Search for the cell housing the specified text and yield its (X, Y) center coordinate. 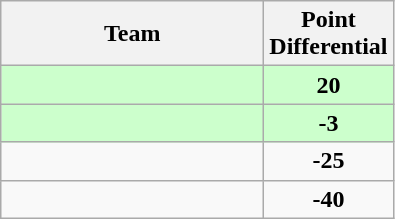
-25 (328, 161)
-3 (328, 123)
-40 (328, 199)
20 (328, 85)
Team (132, 34)
Point Differential (328, 34)
